Provide the [x, y] coordinate of the cell's center where the given text is located.  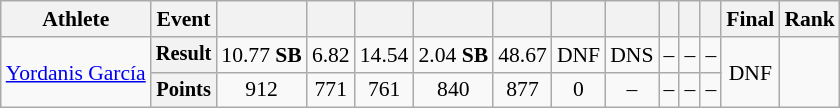
14.54 [384, 55]
Event [184, 19]
Rank [810, 19]
912 [262, 90]
6.82 [331, 55]
48.67 [522, 55]
DNS [632, 55]
10.77 SB [262, 55]
877 [522, 90]
771 [331, 90]
2.04 SB [453, 55]
Athlete [76, 19]
840 [453, 90]
Result [184, 55]
0 [578, 90]
Final [750, 19]
Points [184, 90]
761 [384, 90]
Yordanis García [76, 72]
